Determine the [x, y] coordinate at the center of the cell enclosing the given text.  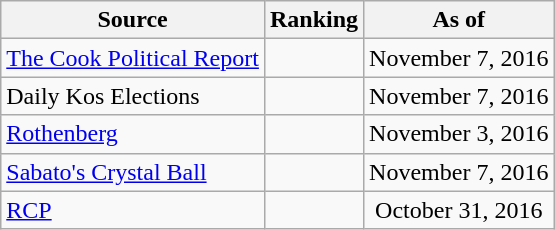
Rothenberg [133, 134]
Source [133, 20]
RCP [133, 210]
October 31, 2016 [459, 210]
Ranking [314, 20]
November 3, 2016 [459, 134]
As of [459, 20]
Daily Kos Elections [133, 96]
The Cook Political Report [133, 58]
Sabato's Crystal Ball [133, 172]
